Return [X, Y] of the center of cell containing provided text 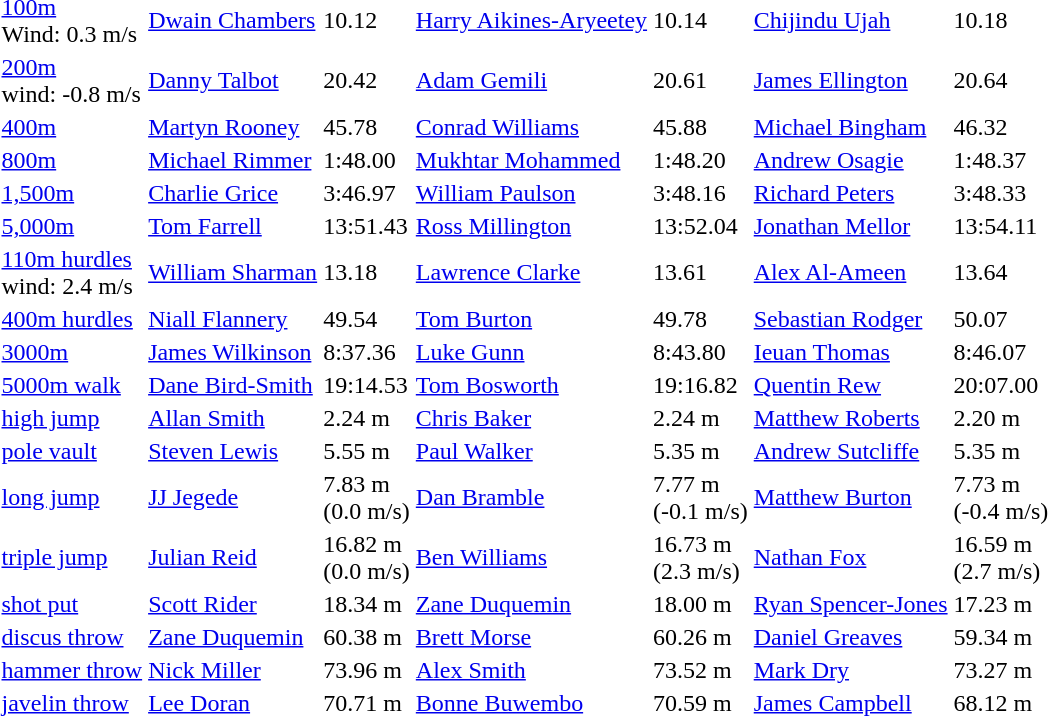
Michael Bingham [850, 127]
Alex Al-Ameen [850, 272]
William Sharman [233, 272]
Andrew Osagie [850, 160]
19:16.82 [701, 385]
49.54 [367, 319]
20.42 [367, 80]
Ryan Spencer-Jones [850, 604]
Luke Gunn [531, 352]
pole vault [72, 451]
Michael Rimmer [233, 160]
45.88 [701, 127]
William Paulson [531, 193]
73.52 m [701, 670]
1:48.00 [367, 160]
19:14.53 [367, 385]
Jonathan Mellor [850, 226]
Danny Talbot [233, 80]
60.26 m [701, 637]
long jump [72, 498]
Tom Burton [531, 319]
James Ellington [850, 80]
JJ Jegede [233, 498]
Richard Peters [850, 193]
20.61 [701, 80]
Mukhtar Mohammed [531, 160]
18.34 m [367, 604]
400m [72, 127]
7.77 m(-0.1 m/s) [701, 498]
Paul Walker [531, 451]
Niall Flannery [233, 319]
Julian Reid [233, 558]
5000m walk [72, 385]
Charlie Grice [233, 193]
49.78 [701, 319]
16.82 m(0.0 m/s) [367, 558]
discus throw [72, 637]
200mwind: -0.8 m/s [72, 80]
shot put [72, 604]
7.83 m(0.0 m/s) [367, 498]
5.35 m [701, 451]
Matthew Burton [850, 498]
Dane Bird-Smith [233, 385]
45.78 [367, 127]
Nathan Fox [850, 558]
Nick Miller [233, 670]
Ben Williams [531, 558]
Mark Dry [850, 670]
Dan Bramble [531, 498]
Steven Lewis [233, 451]
3:48.16 [701, 193]
Daniel Greaves [850, 637]
Scott Rider [233, 604]
Tom Bosworth [531, 385]
8:43.80 [701, 352]
high jump [72, 418]
Allan Smith [233, 418]
triple jump [72, 558]
Andrew Sutcliffe [850, 451]
400m hurdles [72, 319]
Ross Millington [531, 226]
13.61 [701, 272]
Lawrence Clarke [531, 272]
Alex Smith [531, 670]
hammer throw [72, 670]
Martyn Rooney [233, 127]
Quentin Rew [850, 385]
Brett Morse [531, 637]
3:46.97 [367, 193]
Adam Gemili [531, 80]
5,000m [72, 226]
Matthew Roberts [850, 418]
Tom Farrell [233, 226]
73.96 m [367, 670]
Ieuan Thomas [850, 352]
110m hurdleswind: 2.4 m/s [72, 272]
13.18 [367, 272]
Chris Baker [531, 418]
18.00 m [701, 604]
5.55 m [367, 451]
13:51.43 [367, 226]
16.73 m(2.3 m/s) [701, 558]
13:52.04 [701, 226]
3000m [72, 352]
800m [72, 160]
James Wilkinson [233, 352]
1:48.20 [701, 160]
Conrad Williams [531, 127]
60.38 m [367, 637]
Sebastian Rodger [850, 319]
1,500m [72, 193]
8:37.36 [367, 352]
